Determine the (x, y) coordinate at the center of the cell enclosing the given text.  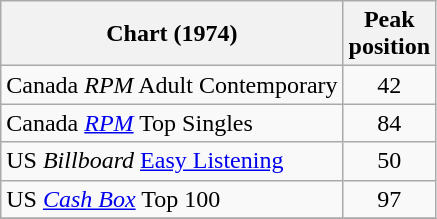
Chart (1974) (172, 34)
US Cash Box Top 100 (172, 199)
Peakposition (389, 34)
50 (389, 161)
US Billboard Easy Listening (172, 161)
Canada RPM Top Singles (172, 123)
97 (389, 199)
84 (389, 123)
42 (389, 85)
Canada RPM Adult Contemporary (172, 85)
